Capture the cell that displays the provided text and extract its [X, Y] central coordinate. 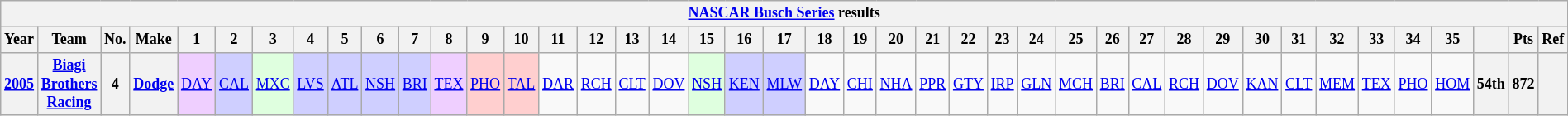
CHI [860, 84]
KEN [744, 84]
28 [1184, 40]
HOM [1453, 84]
30 [1262, 40]
Biagi Brothers Racing [69, 84]
27 [1147, 40]
GLN [1037, 84]
NHA [896, 84]
ATL [345, 84]
TAL [521, 84]
No. [116, 40]
Pts [1523, 40]
12 [596, 40]
1 [197, 40]
Year [20, 40]
19 [860, 40]
DAR [559, 84]
32 [1337, 40]
29 [1222, 40]
21 [932, 40]
22 [969, 40]
13 [631, 40]
GTY [969, 84]
Make [154, 40]
5 [345, 40]
2005 [20, 84]
3 [273, 40]
KAN [1262, 84]
MCH [1076, 84]
31 [1299, 40]
34 [1413, 40]
24 [1037, 40]
8 [449, 40]
2 [235, 40]
16 [744, 40]
Dodge [154, 84]
26 [1113, 40]
872 [1523, 84]
14 [669, 40]
25 [1076, 40]
17 [784, 40]
NASCAR Busch Series results [784, 13]
9 [486, 40]
6 [380, 40]
23 [1002, 40]
10 [521, 40]
MEM [1337, 84]
7 [415, 40]
IRP [1002, 84]
Team [69, 40]
54th [1491, 84]
MLW [784, 84]
PPR [932, 84]
18 [824, 40]
Ref [1553, 40]
33 [1376, 40]
11 [559, 40]
35 [1453, 40]
15 [708, 40]
MXC [273, 84]
LVS [311, 84]
20 [896, 40]
